Detect which cell encompasses the target text, then output its [x, y] center coordinate. 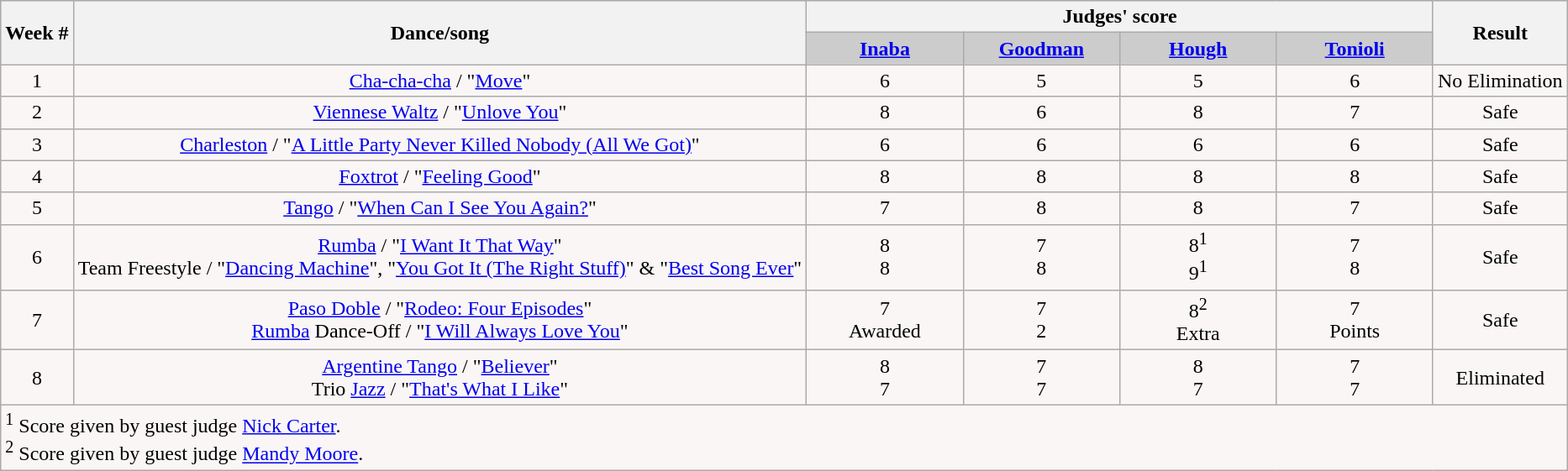
Charleston / "A Little Party Never Killed Nobody (All We Got)" [440, 144]
Rumba / "I Want It That Way" Team Freestyle / "Dancing Machine", "You Got It (The Right Stuff)" & "Best Song Ever" [440, 257]
Eliminated [1500, 378]
7Awarded [885, 320]
Week # [37, 33]
Foxtrot / "Feeling Good" [440, 176]
No Elimination [1500, 81]
1 [37, 81]
82Extra [1198, 320]
2 [37, 113]
8191 [1198, 257]
Tonioli [1355, 49]
72 [1041, 320]
88 [885, 257]
Dance/song [440, 33]
Inaba [885, 49]
Tango / "When Can I See You Again?" [440, 208]
1 Score given by guest judge Nick Carter.2 Score given by guest judge Mandy Moore. [784, 437]
Result [1500, 33]
Viennese Waltz / "Unlove You" [440, 113]
7Points [1355, 320]
Argentine Tango / "Believer" Trio Jazz / "That's What I Like" [440, 378]
Goodman [1041, 49]
Hough [1198, 49]
Cha-cha-cha / "Move" [440, 81]
4 [37, 176]
Judges' score [1120, 17]
Paso Doble / "Rodeo: Four Episodes" Rumba Dance-Off / "I Will Always Love You" [440, 320]
3 [37, 144]
